Determine the (X, Y) coordinate at the center of the cell enclosing the given text.  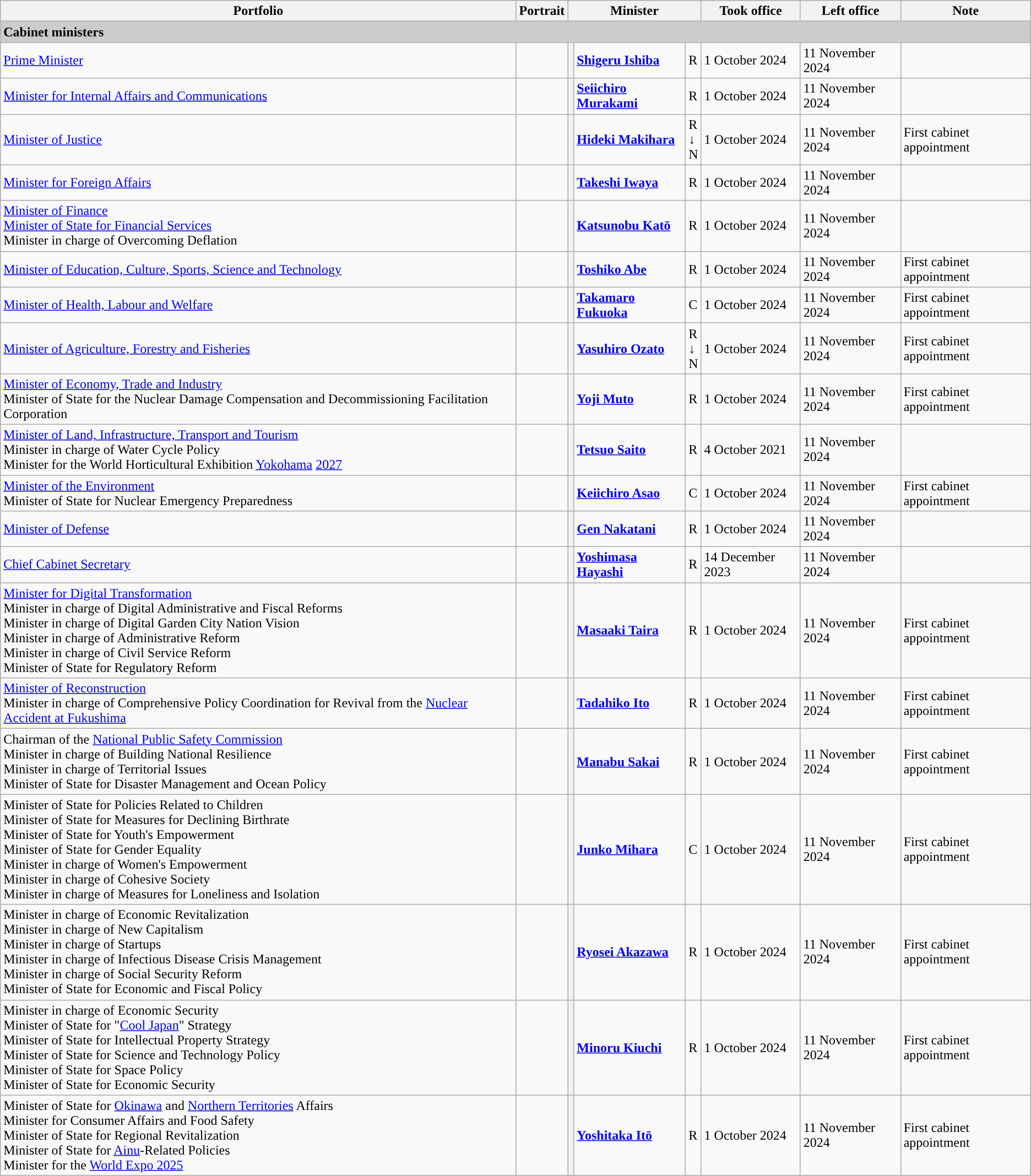
Minister of Defense (258, 529)
Minister (634, 11)
Masaaki Taira (630, 630)
Minoru Kiuchi (630, 1048)
Manabu Sakai (630, 761)
Yasuhiro Ozato (630, 348)
Yoshitaka Itō (630, 1135)
4 October 2021 (751, 449)
Keiichiro Asao (630, 492)
Portrait (542, 11)
Minister of the EnvironmentMinister of State for Nuclear Emergency Preparedness (258, 492)
Tadahiko Ito (630, 703)
Toshiko Abe (630, 269)
Shigeru Ishiba (630, 61)
Minister for Foreign Affairs (258, 183)
Portfolio (258, 11)
Prime Minister (258, 61)
Ryosei Akazawa (630, 952)
Minister of Justice (258, 139)
Seiichiro Murakami (630, 96)
Hideki Makihara (630, 139)
Takamaro Fukuoka (630, 305)
Note (965, 11)
Katsunobu Katō (630, 226)
Tetsuo Saito (630, 449)
Yoji Muto (630, 399)
Left office (850, 11)
Cabinet ministers (515, 32)
Minister of Health, Labour and Welfare (258, 305)
Gen Nakatani (630, 529)
Minister of FinanceMinister of State for Financial ServicesMinister in charge of Overcoming Deflation (258, 226)
Minister of Economy, Trade and IndustryMinister of State for the Nuclear Damage Compensation and Decommissioning Facilitation Corporation (258, 399)
Takeshi Iwaya (630, 183)
Chief Cabinet Secretary (258, 565)
Junko Mihara (630, 849)
14 December 2023 (751, 565)
Minister of ReconstructionMinister in charge of Comprehensive Policy Coordination for Revival from the Nuclear Accident at Fukushima (258, 703)
Minister of Education, Culture, Sports, Science and Technology (258, 269)
Took office (751, 11)
Yoshimasa Hayashi (630, 565)
Minister for Internal Affairs and Communications (258, 96)
Minister of Agriculture, Forestry and Fisheries (258, 348)
